Search for the cell housing the specified text and yield its (x, y) center coordinate. 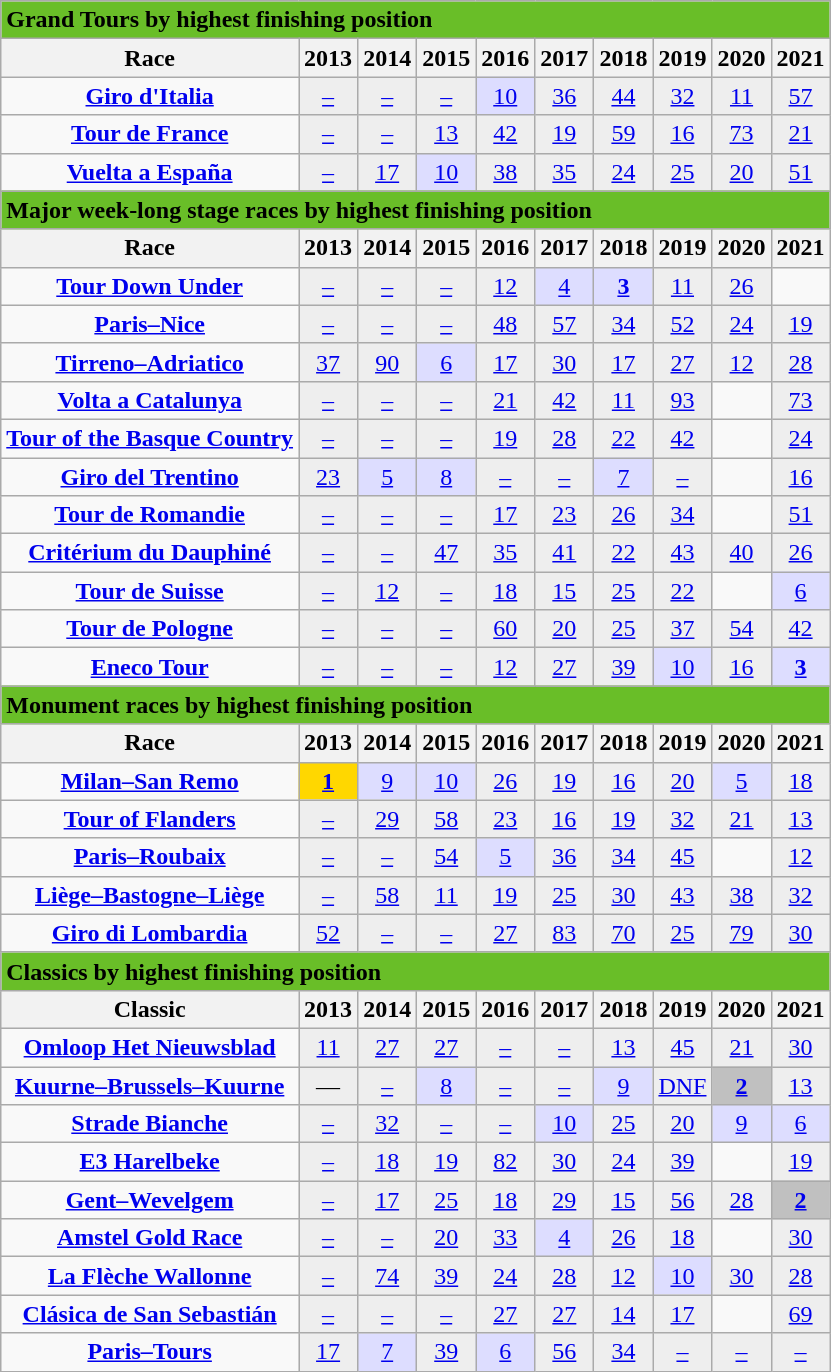
82 (506, 1162)
14 (624, 1314)
83 (564, 933)
Tour de Suisse (150, 591)
Omloop Het Nieuwsblad (150, 1047)
Amstel Gold Race (150, 1238)
Tour de Pologne (150, 629)
Tour of the Basque Country (150, 438)
Clásica de San Sebastián (150, 1314)
93 (682, 400)
Tour de Romandie (150, 515)
59 (624, 134)
Tour de France (150, 134)
Paris–Nice (150, 324)
79 (742, 933)
1 (328, 781)
Volta a Catalunya (150, 400)
41 (564, 553)
70 (624, 933)
Liège–Bastogne–Liège (150, 895)
Paris–Tours (150, 1352)
Tirreno–Adriatico (150, 362)
69 (800, 1314)
74 (388, 1276)
Grand Tours by highest finishing position (416, 20)
Giro del Trentino (150, 477)
Classic (150, 1009)
Major week-long stage races by highest finishing position (416, 210)
Milan–San Remo (150, 781)
Giro di Lombardia (150, 933)
Critérium du Dauphiné (150, 553)
33 (506, 1238)
Kuurne–Brussels–Kuurne (150, 1085)
Classics by highest finishing position (416, 971)
44 (624, 96)
Eneco Tour (150, 667)
40 (742, 553)
Vuelta a España (150, 172)
47 (446, 553)
Paris–Roubaix (150, 857)
— (328, 1085)
Strade Bianche (150, 1124)
Gent–Wevelgem (150, 1200)
90 (388, 362)
Tour of Flanders (150, 819)
48 (506, 324)
Monument races by highest finishing position (416, 705)
Tour Down Under (150, 286)
E3 Harelbeke (150, 1162)
La Flèche Wallonne (150, 1276)
DNF (682, 1085)
60 (506, 629)
Giro d'Italia (150, 96)
